Search for the cell housing the specified text and yield its (x, y) center coordinate. 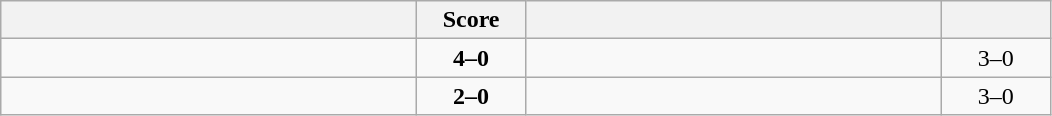
Score (472, 20)
4–0 (472, 58)
2–0 (472, 96)
